Capture the cell that displays the provided text and extract its [X, Y] central coordinate. 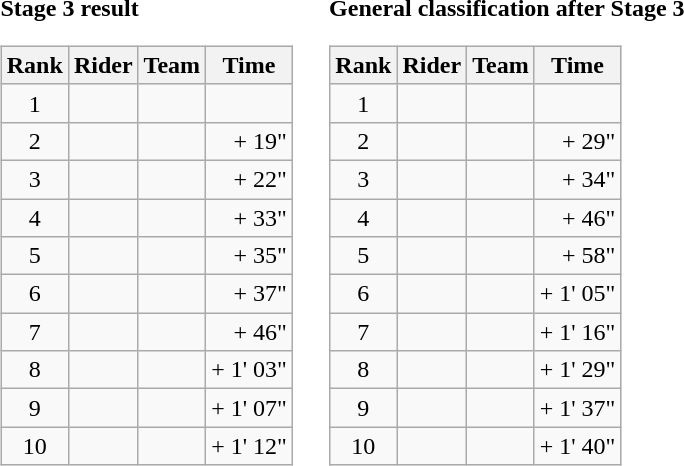
+ 1' 16" [578, 332]
+ 33" [250, 217]
+ 1' 40" [578, 446]
+ 29" [578, 141]
+ 19" [250, 141]
+ 1' 37" [578, 408]
+ 35" [250, 256]
+ 34" [578, 179]
+ 1' 07" [250, 408]
+ 37" [250, 294]
+ 1' 05" [578, 294]
+ 1' 29" [578, 370]
+ 22" [250, 179]
+ 1' 12" [250, 446]
+ 58" [578, 256]
+ 1' 03" [250, 370]
